Search for the cell housing the specified text and yield its [X, Y] center coordinate. 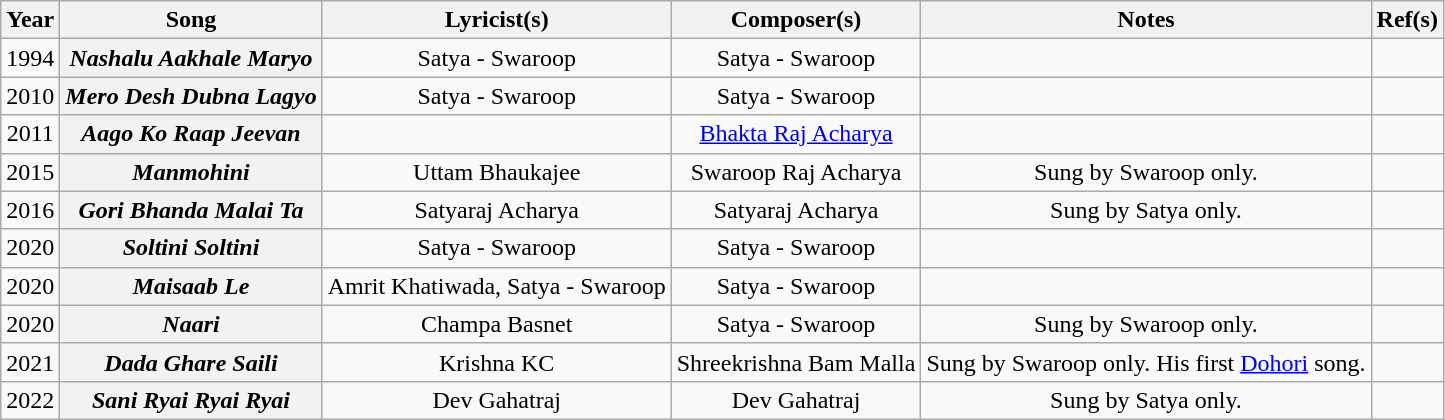
Song [191, 20]
Nashalu Aakhale Maryo [191, 58]
Ref(s) [1407, 20]
2015 [30, 172]
Shreekrishna Bam Malla [796, 362]
Manmohini [191, 172]
Mero Desh Dubna Lagyo [191, 96]
Lyricist(s) [496, 20]
Composer(s) [796, 20]
Notes [1146, 20]
2010 [30, 96]
Naari [191, 324]
1994 [30, 58]
Champa Basnet [496, 324]
2011 [30, 134]
Sung by Swaroop only. His first Dohori song. [1146, 362]
Soltini Soltini [191, 248]
Aago Ko Raap Jeevan [191, 134]
Gori Bhanda Malai Ta [191, 210]
Bhakta Raj Acharya [796, 134]
2021 [30, 362]
Dada Ghare Saili [191, 362]
Sani Ryai Ryai Ryai [191, 400]
Krishna KC [496, 362]
Year [30, 20]
Swaroop Raj Acharya [796, 172]
2022 [30, 400]
Uttam Bhaukajee [496, 172]
2016 [30, 210]
Amrit Khatiwada, Satya - Swaroop [496, 286]
Maisaab Le [191, 286]
